Find where the given text appears and provide that cell's center as [X, Y] coordinate. 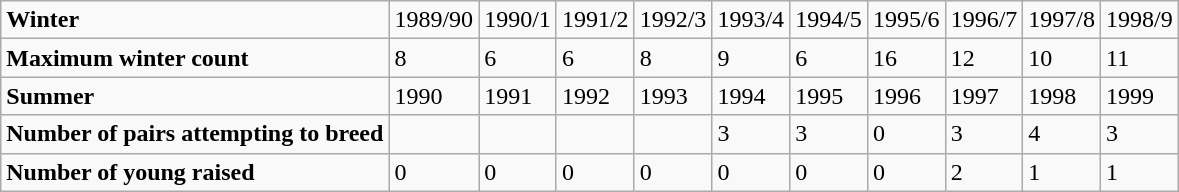
1990/1 [518, 20]
Number of pairs attempting to breed [195, 134]
Number of young raised [195, 172]
12 [984, 58]
1999 [1140, 96]
10 [1062, 58]
9 [751, 58]
1996 [906, 96]
1994/5 [829, 20]
11 [1140, 58]
1998/9 [1140, 20]
1991/2 [595, 20]
1993 [673, 96]
1997/8 [1062, 20]
1994 [751, 96]
1991 [518, 96]
1996/7 [984, 20]
1993/4 [751, 20]
Winter [195, 20]
2 [984, 172]
16 [906, 58]
1995/6 [906, 20]
1997 [984, 96]
1989/90 [434, 20]
1998 [1062, 96]
1992/3 [673, 20]
1992 [595, 96]
Maximum winter count [195, 58]
1995 [829, 96]
Summer [195, 96]
1990 [434, 96]
4 [1062, 134]
